Locate the cell with the specified text and output its (X, Y) center coordinate. 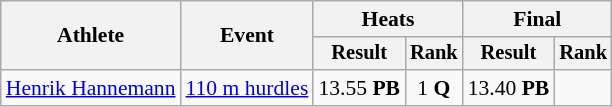
Henrik Hannemann (91, 88)
Athlete (91, 36)
13.55 PB (359, 88)
1 Q (434, 88)
Final (538, 19)
Event (248, 36)
110 m hurdles (248, 88)
Heats (388, 19)
13.40 PB (509, 88)
